Output the [x, y] coordinate of the center of the cell containing the given text.  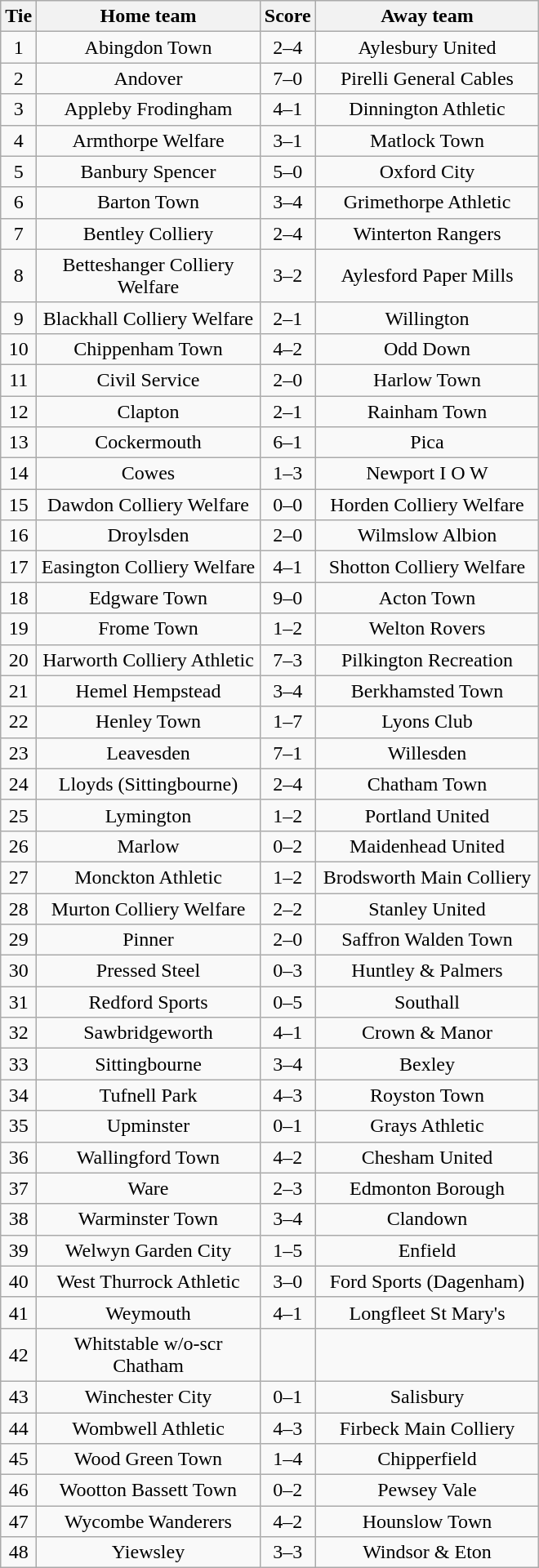
7 [19, 234]
Lloyds (Sittingbourne) [149, 784]
36 [19, 1157]
12 [19, 411]
Whitstable w/o-scr Chatham [149, 1354]
17 [19, 567]
14 [19, 474]
Wood Green Town [149, 1459]
Sawbridgeworth [149, 1033]
3–2 [287, 276]
18 [19, 598]
15 [19, 505]
Tie [19, 16]
6–1 [287, 443]
46 [19, 1490]
Easington Colliery Welfare [149, 567]
Grays Athletic [427, 1126]
Stanley United [427, 909]
Edmonton Borough [427, 1188]
Upminster [149, 1126]
Shotton Colliery Welfare [427, 567]
Chesham United [427, 1157]
38 [19, 1219]
Dinnington Athletic [427, 109]
Newport I O W [427, 474]
Wootton Bassett Town [149, 1490]
30 [19, 971]
41 [19, 1312]
Leavesden [149, 753]
Redford Sports [149, 1002]
Huntley & Palmers [427, 971]
40 [19, 1281]
47 [19, 1521]
Willington [427, 318]
Odd Down [427, 349]
21 [19, 691]
Welwyn Garden City [149, 1250]
6 [19, 203]
10 [19, 349]
Chipperfield [427, 1459]
45 [19, 1459]
Dawdon Colliery Welfare [149, 505]
1–5 [287, 1250]
Away team [427, 16]
Lyons Club [427, 722]
Barton Town [149, 203]
West Thurrock Athletic [149, 1281]
Maidenhead United [427, 846]
Lymington [149, 815]
Andover [149, 78]
25 [19, 815]
Appleby Frodingham [149, 109]
Berkhamsted Town [427, 691]
Blackhall Colliery Welfare [149, 318]
5–0 [287, 171]
32 [19, 1033]
35 [19, 1126]
Southall [427, 1002]
Pressed Steel [149, 971]
Chatham Town [427, 784]
Clapton [149, 411]
Pewsey Vale [427, 1490]
Bentley Colliery [149, 234]
Cockermouth [149, 443]
8 [19, 276]
9 [19, 318]
0–5 [287, 1002]
Pica [427, 443]
Aylesford Paper Mills [427, 276]
Droylsden [149, 536]
Saffron Walden Town [427, 940]
Enfield [427, 1250]
42 [19, 1354]
Betteshanger Colliery Welfare [149, 276]
22 [19, 722]
Aylesbury United [427, 47]
24 [19, 784]
Score [287, 16]
Salisbury [427, 1396]
Ford Sports (Dagenham) [427, 1281]
3–0 [287, 1281]
Edgware Town [149, 598]
5 [19, 171]
0–3 [287, 971]
Harlow Town [427, 380]
Matlock Town [427, 140]
Abingdon Town [149, 47]
Harworth Colliery Athletic [149, 660]
3 [19, 109]
Frome Town [149, 629]
19 [19, 629]
26 [19, 846]
Chippenham Town [149, 349]
1–7 [287, 722]
16 [19, 536]
43 [19, 1396]
1–3 [287, 474]
4 [19, 140]
Pirelli General Cables [427, 78]
Banbury Spencer [149, 171]
Armthorpe Welfare [149, 140]
Firbeck Main Colliery [427, 1428]
Ware [149, 1188]
Weymouth [149, 1312]
Sittingbourne [149, 1064]
11 [19, 380]
Winterton Rangers [427, 234]
Wycombe Wanderers [149, 1521]
Pinner [149, 940]
Grimethorpe Athletic [427, 203]
Willesden [427, 753]
23 [19, 753]
Wallingford Town [149, 1157]
Horden Colliery Welfare [427, 505]
2 [19, 78]
48 [19, 1552]
7–0 [287, 78]
Wilmslow Albion [427, 536]
Henley Town [149, 722]
Home team [149, 16]
Bexley [427, 1064]
Brodsworth Main Colliery [427, 877]
Clandown [427, 1219]
Warminster Town [149, 1219]
Windsor & Eton [427, 1552]
9–0 [287, 598]
Royston Town [427, 1095]
28 [19, 909]
Yiewsley [149, 1552]
Cowes [149, 474]
0–0 [287, 505]
Wombwell Athletic [149, 1428]
Monckton Athletic [149, 877]
Murton Colliery Welfare [149, 909]
34 [19, 1095]
29 [19, 940]
Oxford City [427, 171]
20 [19, 660]
3–1 [287, 140]
39 [19, 1250]
Pilkington Recreation [427, 660]
31 [19, 1002]
3–3 [287, 1552]
1–4 [287, 1459]
Welton Rovers [427, 629]
Hounslow Town [427, 1521]
7–3 [287, 660]
Longfleet St Mary's [427, 1312]
Portland United [427, 815]
7–1 [287, 753]
Acton Town [427, 598]
Hemel Hempstead [149, 691]
37 [19, 1188]
33 [19, 1064]
2–3 [287, 1188]
1 [19, 47]
Tufnell Park [149, 1095]
Rainham Town [427, 411]
27 [19, 877]
Civil Service [149, 380]
13 [19, 443]
2–2 [287, 909]
44 [19, 1428]
Crown & Manor [427, 1033]
Winchester City [149, 1396]
Marlow [149, 846]
